Capture the cell that displays the provided text and extract its [x, y] central coordinate. 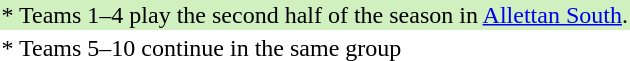
* Teams 1–4 play the second half of the season in Allettan South. [314, 15]
